Provide the [X, Y] coordinate of the cell's center where the given text is located.  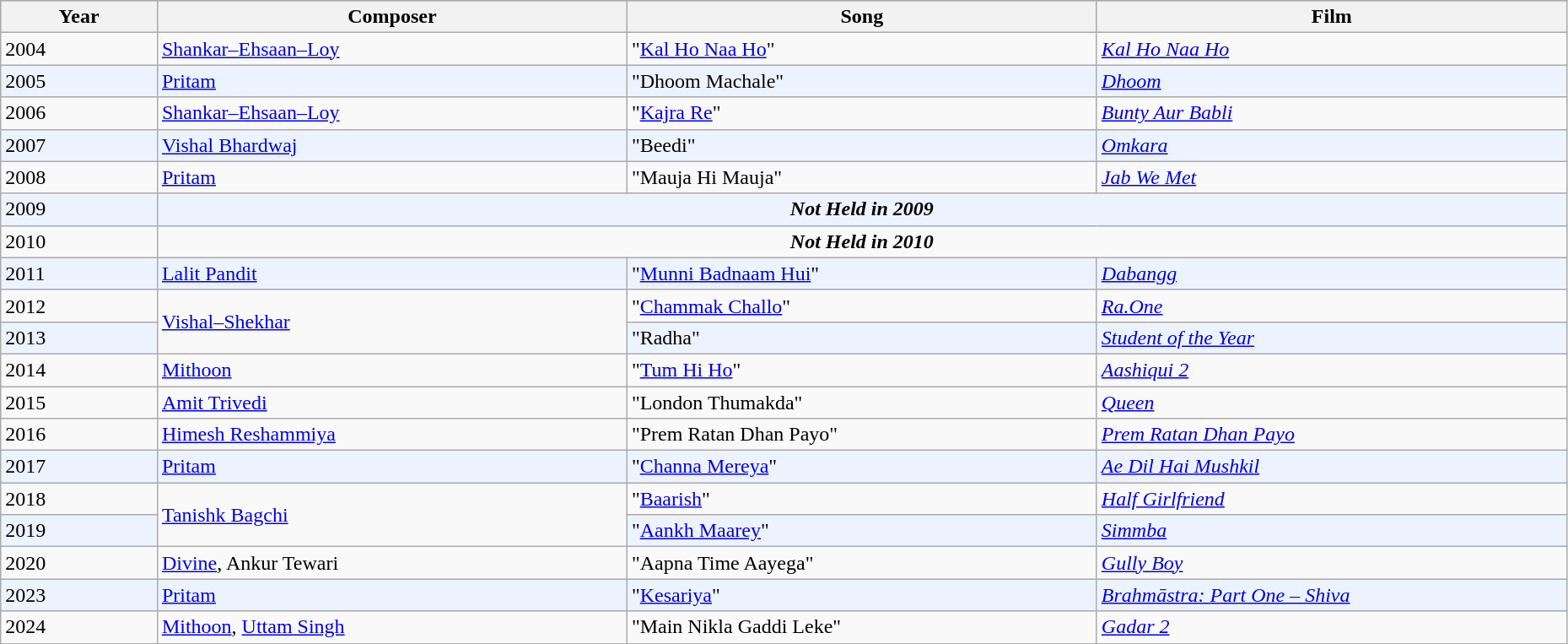
Mithoon, Uttam Singh [391, 627]
2019 [79, 531]
"Beedi" [862, 145]
2008 [79, 177]
Aashiqui 2 [1331, 370]
"Tum Hi Ho" [862, 370]
Tanishk Bagchi [391, 515]
Lalit Pandit [391, 273]
2014 [79, 370]
Not Held in 2010 [862, 241]
2007 [79, 145]
Omkara [1331, 145]
"Kesariya" [862, 595]
"Dhoom Machale" [862, 81]
Ra.One [1331, 306]
Student of the Year [1331, 338]
Simmba [1331, 531]
Jab We Met [1331, 177]
"Baarish" [862, 499]
Prem Ratan Dhan Payo [1331, 435]
"Channa Mereya" [862, 467]
2017 [79, 467]
2005 [79, 81]
2004 [79, 49]
2023 [79, 595]
"Kajra Re" [862, 113]
2013 [79, 338]
Not Held in 2009 [862, 209]
Bunty Aur Babli [1331, 113]
"Mauja Hi Mauja" [862, 177]
2010 [79, 241]
Ae Dil Hai Mushkil [1331, 467]
Kal Ho Naa Ho [1331, 49]
Film [1331, 17]
2009 [79, 209]
2020 [79, 563]
Vishal Bhardwaj [391, 145]
Song [862, 17]
"Aankh Maarey" [862, 531]
"Kal Ho Naa Ho" [862, 49]
2012 [79, 306]
Dabangg [1331, 273]
Mithoon [391, 370]
"Aapna Time Aayega" [862, 563]
Year [79, 17]
Composer [391, 17]
Gadar 2 [1331, 627]
Divine, Ankur Tewari [391, 563]
2006 [79, 113]
Gully Boy [1331, 563]
Himesh Reshammiya [391, 435]
"Radha" [862, 338]
Amit Trivedi [391, 403]
2018 [79, 499]
Half Girlfriend [1331, 499]
2015 [79, 403]
"London Thumakda" [862, 403]
Brahmāstra: Part One – Shiva [1331, 595]
2011 [79, 273]
"Prem Ratan Dhan Payo" [862, 435]
2024 [79, 627]
Dhoom [1331, 81]
"Chammak Challo" [862, 306]
2016 [79, 435]
Vishal–Shekhar [391, 322]
"Main Nikla Gaddi Leke" [862, 627]
"Munni Badnaam Hui" [862, 273]
Queen [1331, 403]
